Extract the [x, y] coordinate from the center of the cell holding the provided text.  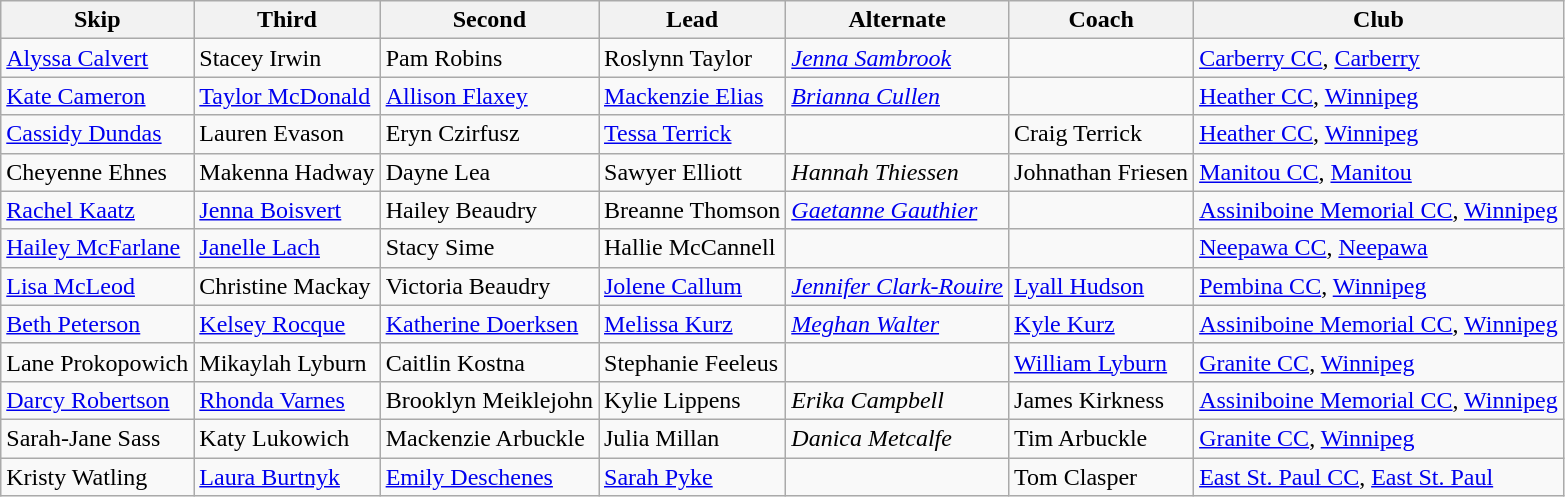
Lisa McLeod [98, 286]
Alyssa Calvert [98, 58]
Coach [1102, 20]
East St. Paul CC, East St. Paul [1379, 477]
Caitlin Kostna [489, 362]
Skip [98, 20]
Lead [692, 20]
Stephanie Feeleus [692, 362]
Lyall Hudson [1102, 286]
Kristy Watling [98, 477]
Beth Peterson [98, 324]
Tom Clasper [1102, 477]
Taylor McDonald [287, 96]
Sawyer Elliott [692, 172]
Brooklyn Meiklejohn [489, 400]
Mikaylah Lyburn [287, 362]
Victoria Beaudry [489, 286]
Mackenzie Arbuckle [489, 438]
Pam Robins [489, 58]
Jenna Boisvert [287, 210]
Johnathan Friesen [1102, 172]
Kyle Kurz [1102, 324]
Manitou CC, Manitou [1379, 172]
Gaetanne Gauthier [898, 210]
James Kirkness [1102, 400]
Sarah-Jane Sass [98, 438]
Hallie McCannell [692, 248]
Eryn Czirfusz [489, 134]
Jenna Sambrook [898, 58]
Katherine Doerksen [489, 324]
Carberry CC, Carberry [1379, 58]
Julia Millan [692, 438]
Second [489, 20]
Jennifer Clark-Rouire [898, 286]
Tim Arbuckle [1102, 438]
Neepawa CC, Neepawa [1379, 248]
Hailey McFarlane [98, 248]
Melissa Kurz [692, 324]
Cassidy Dundas [98, 134]
Roslynn Taylor [692, 58]
Laura Burtnyk [287, 477]
Janelle Lach [287, 248]
Club [1379, 20]
Erika Campbell [898, 400]
Breanne Thomson [692, 210]
Lauren Evason [287, 134]
Craig Terrick [1102, 134]
Stacey Irwin [287, 58]
Rhonda Varnes [287, 400]
Pembina CC, Winnipeg [1379, 286]
Hannah Thiessen [898, 172]
Sarah Pyke [692, 477]
Cheyenne Ehnes [98, 172]
Brianna Cullen [898, 96]
Allison Flaxey [489, 96]
Kylie Lippens [692, 400]
Dayne Lea [489, 172]
Third [287, 20]
Darcy Robertson [98, 400]
Makenna Hadway [287, 172]
Kate Cameron [98, 96]
Emily Deschenes [489, 477]
Kelsey Rocque [287, 324]
Jolene Callum [692, 286]
Meghan Walter [898, 324]
Mackenzie Elias [692, 96]
Danica Metcalfe [898, 438]
Alternate [898, 20]
Rachel Kaatz [98, 210]
Katy Lukowich [287, 438]
Tessa Terrick [692, 134]
William Lyburn [1102, 362]
Hailey Beaudry [489, 210]
Stacy Sime [489, 248]
Christine Mackay [287, 286]
Lane Prokopowich [98, 362]
